Search for the cell housing the specified text and yield its (X, Y) center coordinate. 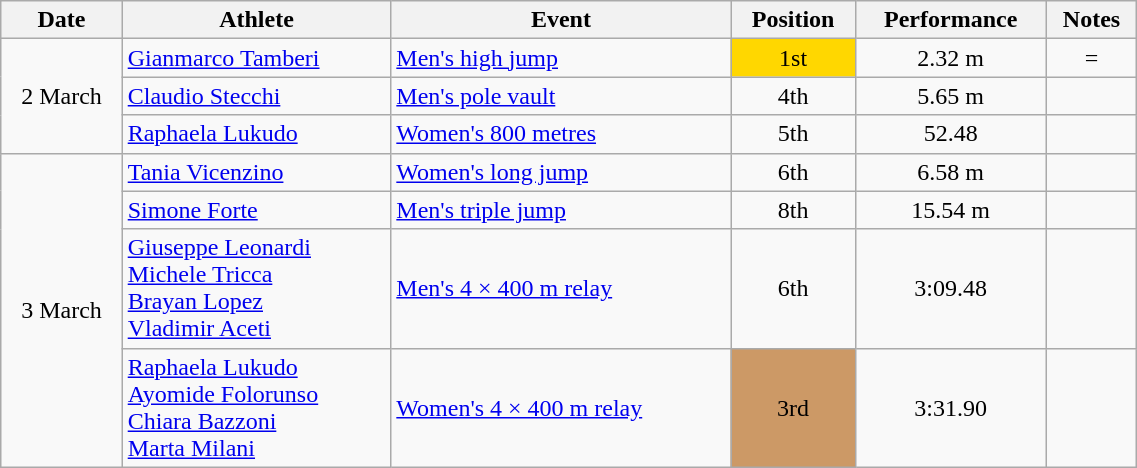
3:31.90 (950, 408)
Women's 4 × 400 m relay (561, 408)
Simone Forte (256, 210)
Tania Vicenzino (256, 172)
Gianmarco Tamberi (256, 58)
3 March (62, 310)
3:09.48 (950, 288)
2.32 m (950, 58)
Position (793, 20)
Men's high jump (561, 58)
2 March (62, 96)
15.54 m (950, 210)
8th (793, 210)
Giuseppe LeonardiMichele TriccaBrayan LopezVladimir Aceti (256, 288)
Claudio Stecchi (256, 96)
Women's long jump (561, 172)
6.58 m (950, 172)
Men's pole vault (561, 96)
Date (62, 20)
Men's triple jump (561, 210)
Event (561, 20)
Raphaela Lukudo (256, 134)
3rd (793, 408)
= (1092, 58)
Raphaela LukudoAyomide FolorunsoChiara BazzoniMarta Milani (256, 408)
4th (793, 96)
1st (793, 58)
5th (793, 134)
Women's 800 metres (561, 134)
Notes (1092, 20)
52.48 (950, 134)
Performance (950, 20)
5.65 m (950, 96)
Men's 4 × 400 m relay (561, 288)
Athlete (256, 20)
